Capture the cell that displays the provided text and extract its (x, y) central coordinate. 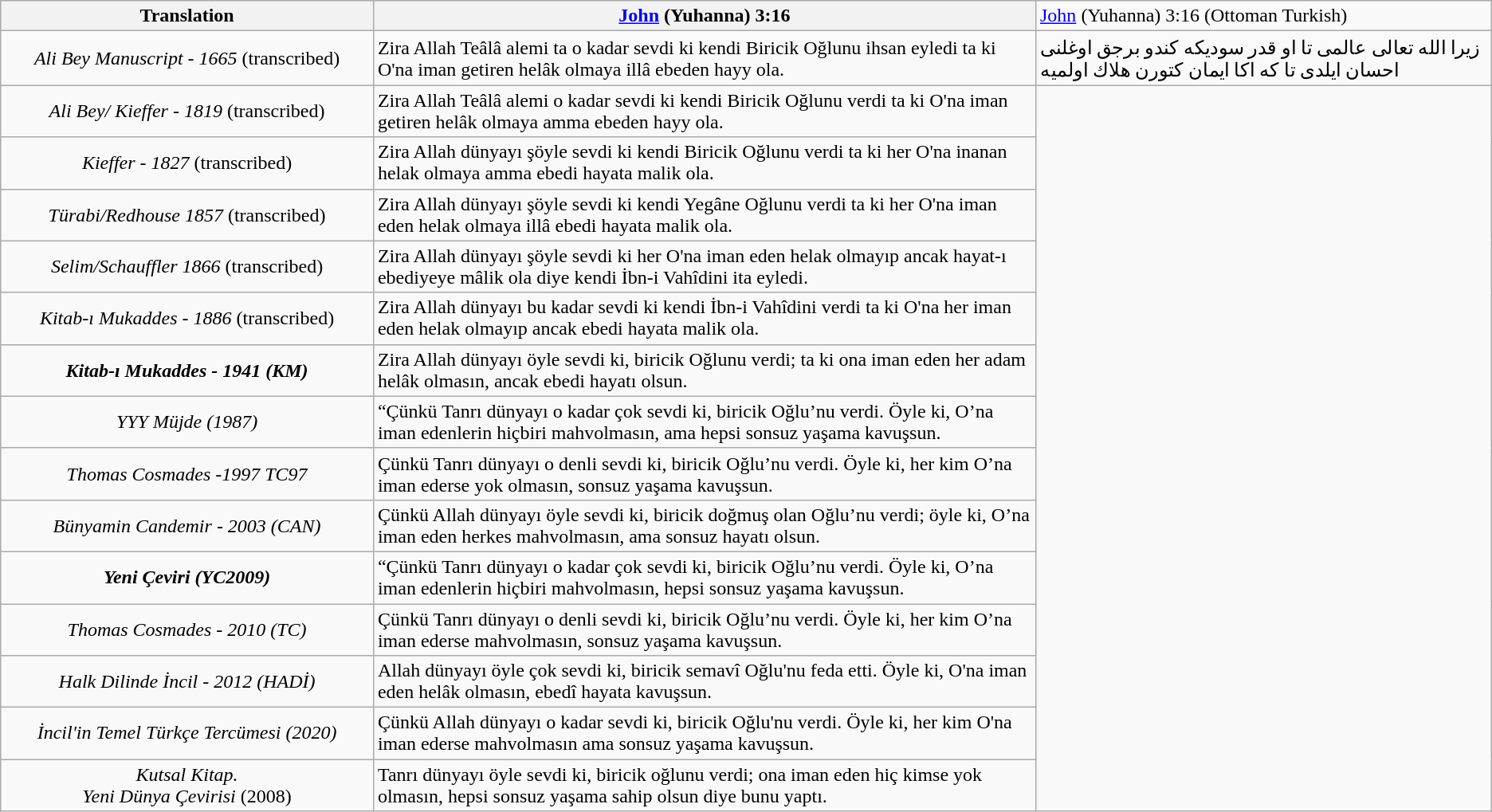
Zira Allah dünyayı şöyle sevdi ki kendi Yegâne Oğlunu verdi ta ki her O'na iman eden helak olmaya illâ ebedi hayata malik ola. (705, 215)
Halk Dilinde İncil - 2012 (HADİ) (187, 682)
John (Yuhanna) 3:16 (Ottoman Turkish) (1263, 16)
Çünkü Tanrı dünyayı o denli sevdi ki, biricik Oğlu’nu verdi. Öyle ki, her kim O’na iman ederse yok olmasın, sonsuz yaşama kavuşsun. (705, 473)
Ali Bey/ Kieffer - 1819 (transcribed) (187, 112)
Zira Allah Teâlâ alemi ta o kadar sevdi ki kendi Biricik Oğlunu ihsan eyledi ta ki O'na iman getiren helâk olmaya illâ ebeden hayy ola. (705, 58)
“Çünkü Tanrı dünyayı o kadar çok sevdi ki, biricik Oğlu’nu verdi. Öyle ki, O’na iman edenlerin hiçbiri mahvolmasın, ama hepsi sonsuz yaşama kavuşsun. (705, 422)
Translation (187, 16)
زیرا الله تعالی عالمی تا او قدر سودیكه كندو برجق اوغلنی احسان ایلدی تا که اكا ایمان کتورن هلاك اولمیه (1263, 58)
Selim/Schauffler 1866 (transcribed) (187, 266)
Zira Allah dünyayı şöyle sevdi ki her O'na iman eden helak olmayıp ancak hayat-ı ebediyeye mâlik ola diye kendi İbn-i Vahîdini ita eyledi. (705, 266)
Zira Allah Teâlâ alemi o kadar sevdi ki kendi Biricik Oğlunu verdi ta ki O'na iman getiren helâk olmaya amma ebeden hayy ola. (705, 112)
Çünkü Allah dünyayı o kadar sevdi ki, biricik Oğlu'nu verdi. Öyle ki, her kim O'na iman ederse mahvolmasın ama sonsuz yaşama kavuşsun. (705, 733)
İncil'in Temel Türkçe Tercümesi (2020) (187, 733)
Zira Allah dünyayı şöyle sevdi ki kendi Biricik Oğlunu verdi ta ki her O'na inanan helak olmaya amma ebedi hayata malik ola. (705, 163)
Bünyamin Candemir - 2003 (CAN) (187, 526)
Zira Allah dünyayı öyle sevdi ki, biricik Oğlunu verdi; ta ki ona iman eden her adam helâk olmasın, ancak ebedi hayatı olsun. (705, 370)
Tanrı dünyayı öyle sevdi ki, biricik oğlunu verdi; ona iman eden hiç kimse yok olmasın, hepsi sonsuz yaşama sahip olsun diye bunu yaptı. (705, 786)
Ali Bey Manuscript - 1665 (transcribed) (187, 58)
Zira Allah dünyayı bu kadar sevdi ki kendi İbn-i Vahîdini verdi ta ki O'na her iman eden helak olmayıp ancak ebedi hayata malik ola. (705, 319)
Çünkü Tanrı dünyayı o denli sevdi ki, biricik Oğlu’nu verdi. Öyle ki, her kim O’na iman ederse mahvolmasın, sonsuz yaşama kavuşsun. (705, 630)
Kitab-ı Mukaddes - 1886 (transcribed) (187, 319)
Kutsal Kitap.Yeni Dünya Çevirisi (2008) (187, 786)
Thomas Cosmades - 2010 (TC) (187, 630)
Çünkü Allah dünyayı öyle sevdi ki, biricik doğmuş olan Oğlu’nu verdi; öyle ki, O’na iman eden herkes mahvolmasın, ama sonsuz hayatı olsun. (705, 526)
Thomas Cosmades -1997 TC97 (187, 473)
Türabi/Redhouse 1857 (transcribed) (187, 215)
Allah dünyayı öyle çok sevdi ki, biricik semavî Oğlu'nu feda etti. Öyle ki, O'na iman eden helâk olmasın, ebedî hayata kavuşsun. (705, 682)
Kitab-ı Mukaddes - 1941 (KM) (187, 370)
John (Yuhanna) 3:16 (705, 16)
“Çünkü Tanrı dünyayı o kadar çok sevdi ki, biricik Oğlu’nu verdi. Öyle ki, O’na iman edenlerin hiçbiri mahvolmasın, hepsi sonsuz yaşama kavuşsun. (705, 577)
Kieffer - 1827 (transcribed) (187, 163)
Yeni Çeviri (YC2009) (187, 577)
YYY Müjde (1987) (187, 422)
